Output the [x, y] coordinate of the center of the cell containing the given text.  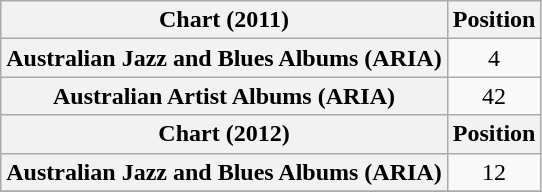
12 [494, 172]
Chart (2011) [224, 20]
4 [494, 58]
Australian Artist Albums (ARIA) [224, 96]
42 [494, 96]
Chart (2012) [224, 134]
